Extract the [X, Y] coordinate from the center of the cell holding the provided text.  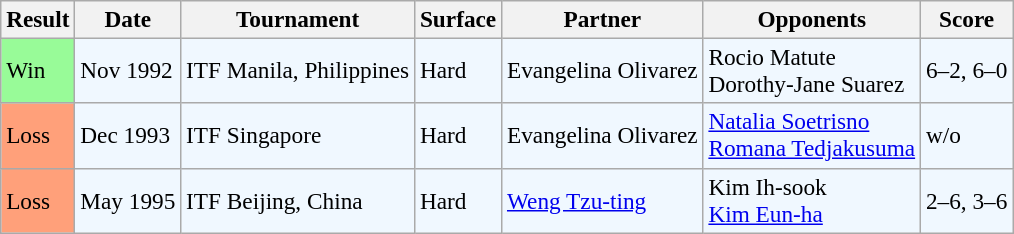
Surface [458, 19]
w/o [967, 136]
Win [38, 70]
6–2, 6–0 [967, 70]
Kim Ih-sook Kim Eun-ha [812, 200]
ITF Manila, Philippines [298, 70]
Partner [602, 19]
Natalia Soetrisno Romana Tedjakusuma [812, 136]
ITF Singapore [298, 136]
Result [38, 19]
Opponents [812, 19]
Rocio Matute Dorothy-Jane Suarez [812, 70]
Score [967, 19]
Weng Tzu-ting [602, 200]
Dec 1993 [128, 136]
May 1995 [128, 200]
Tournament [298, 19]
Date [128, 19]
Nov 1992 [128, 70]
ITF Beijing, China [298, 200]
2–6, 3–6 [967, 200]
